Search for the cell housing the specified text and yield its (x, y) center coordinate. 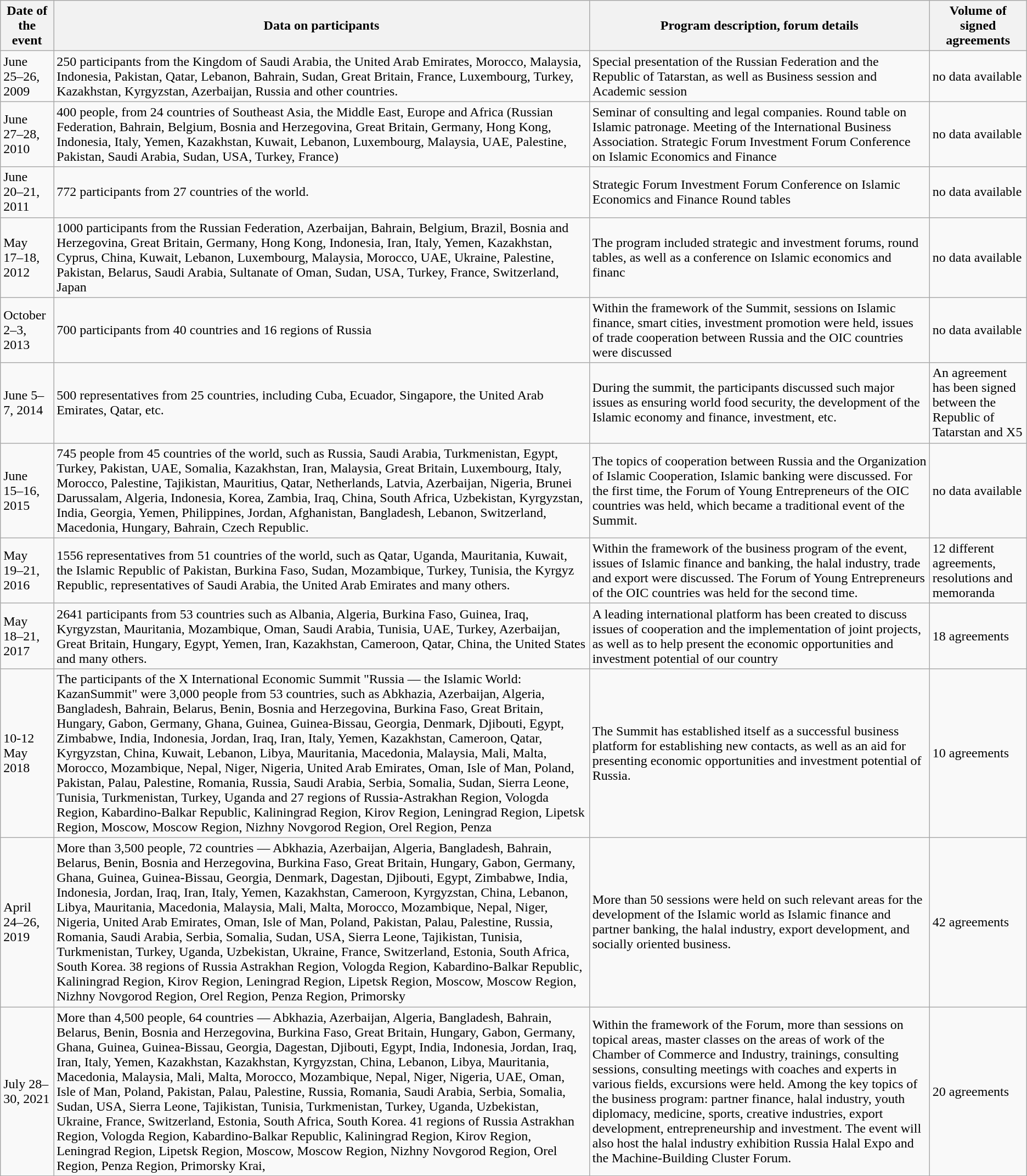
May 19–21, 2016 (27, 571)
Program description, forum details (759, 26)
42 agreements (978, 922)
10 agreements (978, 753)
12 different agreements, resolutions and memoranda (978, 571)
Strategic Forum Investment Forum Conference on Islamic Economics and Finance Round tables (759, 192)
700 participants from 40 countries and 16 regions of Russia (321, 330)
April 24–26, 2019 (27, 922)
10-12 May 2018 (27, 753)
Data on participants (321, 26)
June 20–21, 2011 (27, 192)
June 15–16, 2015 (27, 491)
June 25–26, 2009 (27, 76)
Date of the event (27, 26)
July 28–30, 2021 (27, 1091)
June 27–28, 2010 (27, 134)
500 representatives from 25 countries, including Cuba, Ecuador, Singapore, the United Arab Emirates, Qatar, etc. (321, 403)
May 17–18, 2012 (27, 257)
772 participants from 27 countries of the world. (321, 192)
20 agreements (978, 1091)
18 agreements (978, 635)
An agreement has been signed between the Republic of Tatarstan and X5 (978, 403)
May 18–21, 2017 (27, 635)
The program included strategic and investment forums, round tables, as well as a conference on Islamic economics and financ (759, 257)
October 2–3, 2013 (27, 330)
Volume of signed agreements (978, 26)
June 5–7, 2014 (27, 403)
Special presentation of the Russian Federation and the Republic of Tatarstan, as well as Business session and Academic session (759, 76)
